Scan for the cell matching the given text and deliver its (X, Y) coordinate at center. 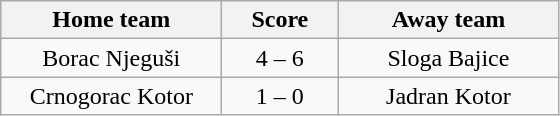
Away team (448, 20)
Crnogorac Kotor (112, 96)
1 – 0 (280, 96)
Sloga Bajice (448, 58)
4 – 6 (280, 58)
Jadran Kotor (448, 96)
Score (280, 20)
Borac Njeguši (112, 58)
Home team (112, 20)
